Search for the cell housing the specified text and yield its (X, Y) center coordinate. 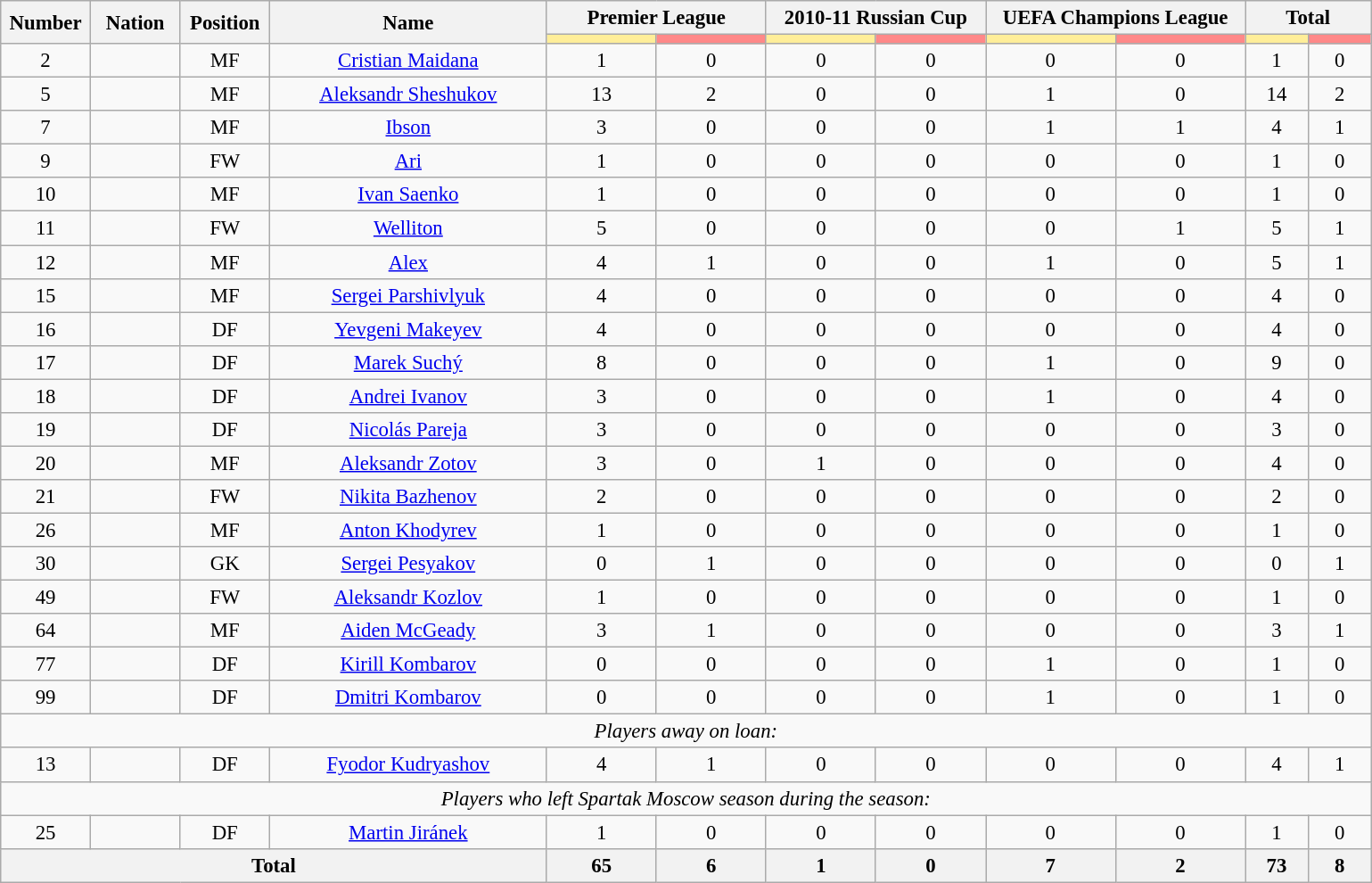
20 (46, 463)
17 (46, 362)
Name (408, 22)
Nikita Bazhenov (408, 497)
11 (46, 228)
Ivan Saenko (408, 195)
Andrei Ivanov (408, 396)
16 (46, 329)
Kirill Kombarov (408, 664)
Martin Jiránek (408, 832)
30 (46, 564)
Yevgeni Makeyev (408, 329)
Sergei Parshivlyuk (408, 295)
25 (46, 832)
Marek Suchý (408, 362)
Dmitri Kombarov (408, 697)
19 (46, 430)
Position (225, 22)
49 (46, 598)
77 (46, 664)
Premier League (656, 18)
Ari (408, 161)
Ibson (408, 128)
6 (711, 865)
Players who left Spartak Moscow season during the season: (686, 798)
65 (601, 865)
21 (46, 497)
Number (46, 22)
15 (46, 295)
Nation (136, 22)
Cristian Maidana (408, 61)
64 (46, 631)
14 (1277, 95)
Aleksandr Kozlov (408, 598)
Anton Khodyrev (408, 530)
Nicolás Pareja (408, 430)
GK (225, 564)
Welliton (408, 228)
10 (46, 195)
Aleksandr Sheshukov (408, 95)
UEFA Champions League (1116, 18)
26 (46, 530)
Fyodor Kudryashov (408, 765)
73 (1277, 865)
18 (46, 396)
Aleksandr Zotov (408, 463)
Aiden McGeady (408, 631)
Players away on loan: (686, 731)
99 (46, 697)
Alex (408, 262)
2010-11 Russian Cup (875, 18)
Sergei Pesyakov (408, 564)
12 (46, 262)
